Scan for the cell matching the given text and deliver its [X, Y] coordinate at center. 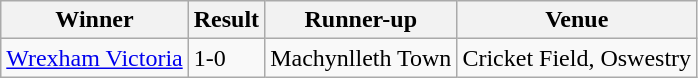
Machynlleth Town [361, 58]
1-0 [226, 58]
Winner [94, 20]
Wrexham Victoria [94, 58]
Result [226, 20]
Runner-up [361, 20]
Venue [577, 20]
Cricket Field, Oswestry [577, 58]
